Return the [x, y] coordinate for the center point of the cell that contains the specified text.  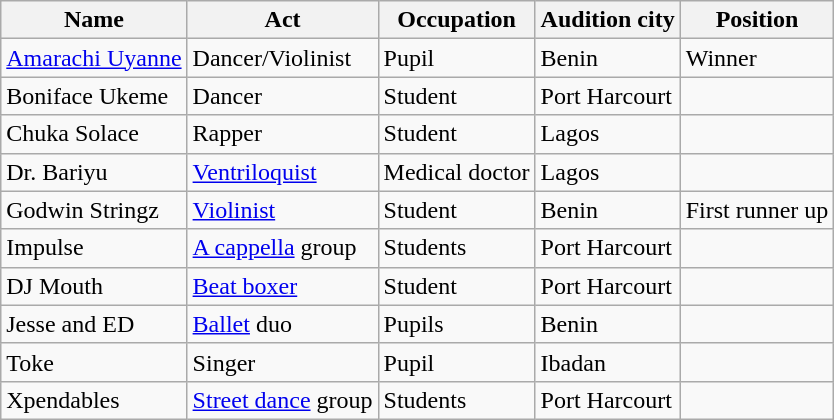
Dancer [282, 96]
Toke [94, 362]
Chuka Solace [94, 134]
Singer [282, 362]
Beat boxer [282, 286]
DJ Mouth [94, 286]
A cappella group [282, 248]
Medical doctor [456, 172]
Street dance group [282, 400]
Boniface Ukeme [94, 96]
First runner up [757, 210]
Godwin Stringz [94, 210]
Occupation [456, 20]
Ventriloquist [282, 172]
Ibadan [608, 362]
Dancer/Violinist [282, 58]
Act [282, 20]
Audition city [608, 20]
Amarachi Uyanne [94, 58]
Jesse and ED [94, 324]
Name [94, 20]
Violinist [282, 210]
Impulse [94, 248]
Winner [757, 58]
Pupils [456, 324]
Position [757, 20]
Ballet duo [282, 324]
Xpendables [94, 400]
Rapper [282, 134]
Dr. Bariyu [94, 172]
